Find where the given text appears and provide that cell's center as (X, Y) coordinate. 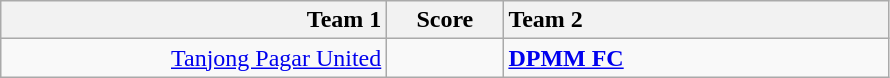
Team 1 (194, 20)
Team 2 (696, 20)
DPMM FC (696, 58)
Score (445, 20)
Tanjong Pagar United (194, 58)
